Provide the [X, Y] coordinate of the cell's center where the given text is located.  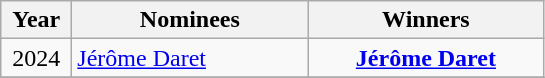
Winners [426, 20]
Nominees [190, 20]
Year [36, 20]
2024 [36, 58]
